Return the [x, y] coordinate for the center point of the cell that contains the specified text.  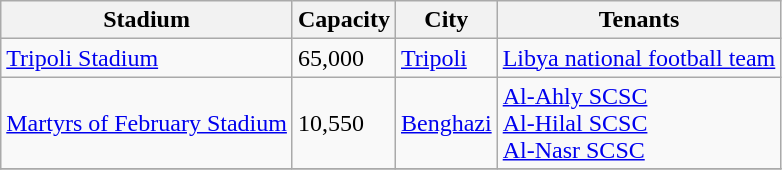
City [446, 20]
65,000 [344, 58]
Tripoli [446, 58]
Al-Ahly SCSC Al-Hilal SCSC Al-Nasr SCSC [639, 123]
Benghazi [446, 123]
Tripoli Stadium [147, 58]
10,550 [344, 123]
Libya national football team [639, 58]
Martyrs of February Stadium [147, 123]
Tenants [639, 20]
Stadium [147, 20]
Capacity [344, 20]
